Find where the given text appears and provide that cell's center as (X, Y) coordinate. 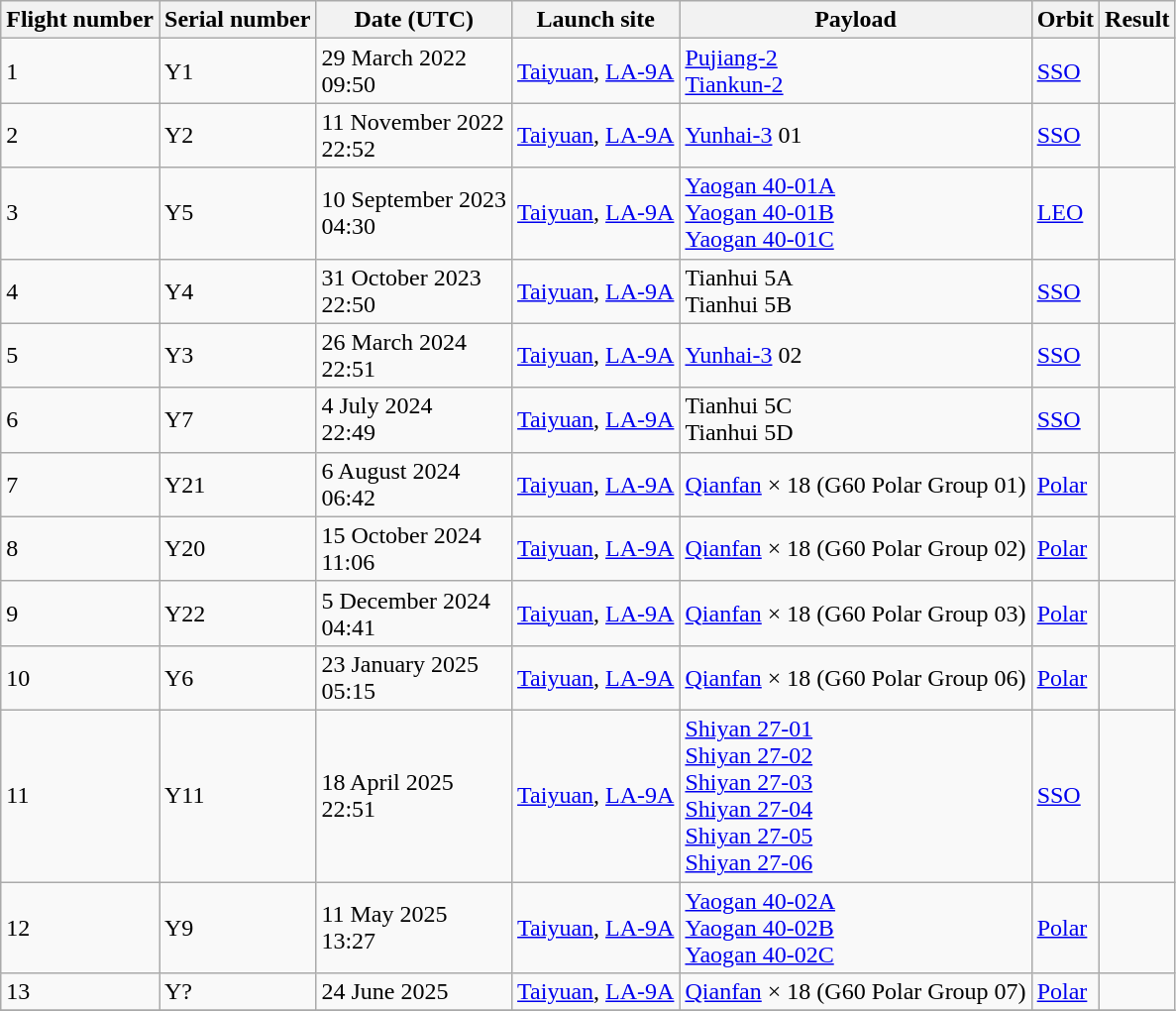
11 May 202513:27 (414, 928)
23 January 202505:15 (414, 678)
Y6 (237, 678)
3 (80, 213)
15 October 202411:06 (414, 549)
Yunhai-3 02 (856, 355)
Y20 (237, 549)
Y2 (237, 135)
LEO (1065, 213)
6 (80, 420)
Qianfan × 18 (G60 Polar Group 03) (856, 613)
Orbit (1065, 20)
Pujiang-2Tiankun-2 (856, 71)
24 June 2025 (414, 992)
9 (80, 613)
11 (80, 795)
26 March 202422:51 (414, 355)
31 October 202322:50 (414, 291)
4 (80, 291)
Y21 (237, 484)
Y3 (237, 355)
Shiyan 27-01Shiyan 27-02Shiyan 27-03Shiyan 27-04Shiyan 27-05Shiyan 27-06 (856, 795)
Yunhai-3 01 (856, 135)
5 (80, 355)
13 (80, 992)
12 (80, 928)
Y11 (237, 795)
Payload (856, 20)
Yaogan 40-01AYaogan 40-01BYaogan 40-01C (856, 213)
Yaogan 40-02AYaogan 40-02BYaogan 40-02C (856, 928)
Y9 (237, 928)
Serial number (237, 20)
Y4 (237, 291)
6 August 202406:42 (414, 484)
Y5 (237, 213)
11 November 202222:52 (414, 135)
Qianfan × 18 (G60 Polar Group 07) (856, 992)
8 (80, 549)
Date (UTC) (414, 20)
18 April 202522:51 (414, 795)
Result (1137, 20)
5 December 202404:41 (414, 613)
10 September 202304:30 (414, 213)
Tianhui 5CTianhui 5D (856, 420)
Y22 (237, 613)
Tianhui 5ATianhui 5B (856, 291)
10 (80, 678)
Qianfan × 18 (G60 Polar Group 02) (856, 549)
1 (80, 71)
Y7 (237, 420)
Qianfan × 18 (G60 Polar Group 01) (856, 484)
Launch site (596, 20)
Y1 (237, 71)
29 March 202209:50 (414, 71)
2 (80, 135)
7 (80, 484)
Qianfan × 18 (G60 Polar Group 06) (856, 678)
4 July 202422:49 (414, 420)
Flight number (80, 20)
Y? (237, 992)
